Output the (x, y) coordinate of the center of the cell containing the given text.  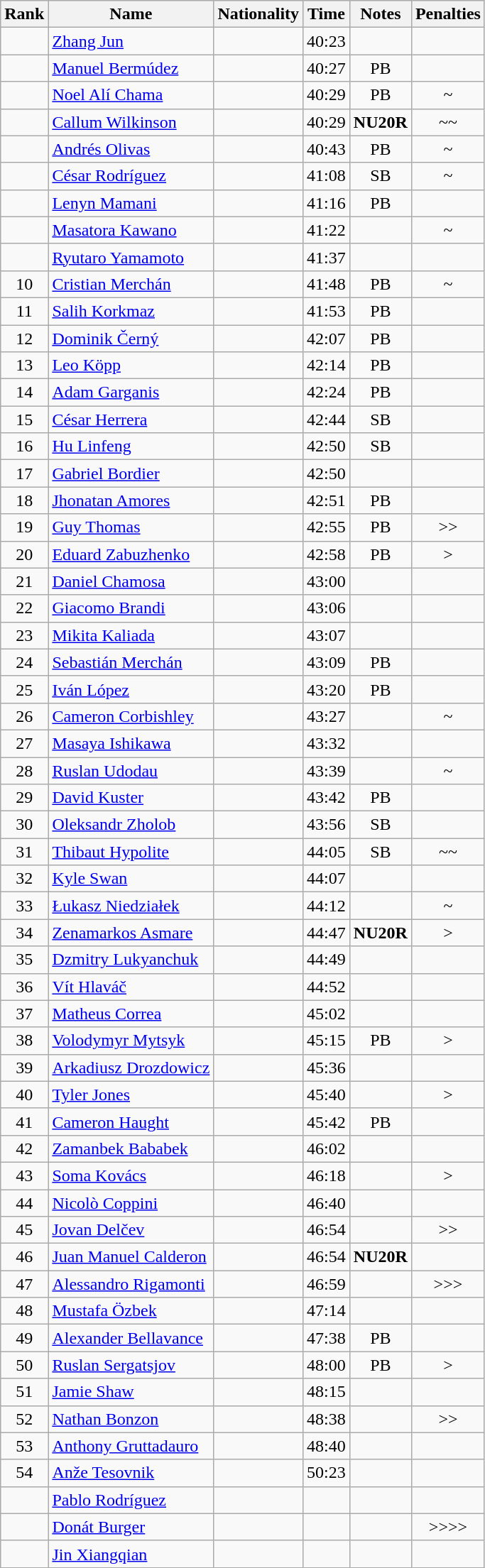
>>>> (447, 1527)
Arkadiusz Drozdowicz (131, 1068)
Tyler Jones (131, 1095)
Thibaut Hypolite (131, 852)
42 (24, 1148)
32 (24, 879)
17 (24, 473)
16 (24, 446)
21 (24, 581)
44 (24, 1203)
51 (24, 1392)
11 (24, 311)
41:16 (327, 203)
45:42 (327, 1122)
Rank (24, 14)
41:37 (327, 257)
Dzmitry Lukyanchuk (131, 960)
34 (24, 933)
41:22 (327, 230)
Time (327, 14)
Pablo Rodríguez (131, 1500)
Salih Korkmaz (131, 311)
Anthony Gruttadauro (131, 1446)
Daniel Chamosa (131, 581)
Iván López (131, 689)
26 (24, 716)
Noel Alí Chama (131, 95)
Notes (381, 14)
43:27 (327, 716)
Juan Manuel Calderon (131, 1257)
42:44 (327, 420)
42:58 (327, 554)
41:08 (327, 176)
45 (24, 1230)
38 (24, 1041)
Leo Köpp (131, 366)
42:55 (327, 527)
Jamie Shaw (131, 1392)
24 (24, 662)
47 (24, 1284)
43:09 (327, 662)
Oleksandr Zholob (131, 825)
Mustafa Özbek (131, 1311)
29 (24, 798)
45:02 (327, 1014)
Callum Wilkinson (131, 122)
Ruslan Udodau (131, 770)
42:07 (327, 339)
52 (24, 1419)
Alessandro Rigamonti (131, 1284)
>>> (447, 1284)
Dominik Černý (131, 339)
48:38 (327, 1419)
Guy Thomas (131, 527)
13 (24, 366)
44:49 (327, 960)
45:15 (327, 1041)
43:42 (327, 798)
Giacomo Brandi (131, 608)
41 (24, 1122)
44:52 (327, 987)
Volodymyr Mytsyk (131, 1041)
Lenyn Mamani (131, 203)
Alexander Bellavance (131, 1338)
Matheus Correa (131, 1014)
40:27 (327, 68)
Sebastián Merchán (131, 662)
54 (24, 1473)
47:38 (327, 1338)
44:05 (327, 852)
Zamanbek Bababek (131, 1148)
48 (24, 1311)
43:20 (327, 689)
50:23 (327, 1473)
Gabriel Bordier (131, 473)
49 (24, 1338)
César Rodríguez (131, 176)
40 (24, 1095)
53 (24, 1446)
Andrés Olivas (131, 149)
30 (24, 825)
Mikita Kaliada (131, 635)
45:40 (327, 1095)
Cristian Merchán (131, 284)
41:48 (327, 284)
45:36 (327, 1068)
Hu Linfeng (131, 446)
25 (24, 689)
Soma Kovács (131, 1175)
Jhonatan Amores (131, 500)
42:24 (327, 393)
43:07 (327, 635)
39 (24, 1068)
42:51 (327, 500)
46:59 (327, 1284)
35 (24, 960)
Penalties (447, 14)
44:47 (327, 933)
48:15 (327, 1392)
22 (24, 608)
42:14 (327, 366)
Ryutaro Yamamoto (131, 257)
43:06 (327, 608)
48:40 (327, 1446)
47:14 (327, 1311)
Masaya Ishikawa (131, 743)
Masatora Kawano (131, 230)
43:32 (327, 743)
40:43 (327, 149)
Nicolò Coppini (131, 1203)
19 (24, 527)
15 (24, 420)
Zhang Jun (131, 41)
Manuel Bermúdez (131, 68)
Cameron Corbishley (131, 716)
28 (24, 770)
46:18 (327, 1175)
Anže Tesovnik (131, 1473)
46:40 (327, 1203)
12 (24, 339)
Donát Burger (131, 1527)
41:53 (327, 311)
46:02 (327, 1148)
14 (24, 393)
23 (24, 635)
Zenamarkos Asmare (131, 933)
Cameron Haught (131, 1122)
44:07 (327, 879)
Adam Garganis (131, 393)
10 (24, 284)
43 (24, 1175)
Łukasz Niedziałek (131, 906)
43:39 (327, 770)
Kyle Swan (131, 879)
43:56 (327, 825)
Jovan Delčev (131, 1230)
31 (24, 852)
18 (24, 500)
David Kuster (131, 798)
48:00 (327, 1365)
43:00 (327, 581)
Ruslan Sergatsjov (131, 1365)
20 (24, 554)
Eduard Zabuzhenko (131, 554)
27 (24, 743)
Jin Xiangqian (131, 1554)
Name (131, 14)
33 (24, 906)
37 (24, 1014)
Vít Hlaváč (131, 987)
Nationality (258, 14)
46 (24, 1257)
44:12 (327, 906)
40:23 (327, 41)
Nathan Bonzon (131, 1419)
50 (24, 1365)
36 (24, 987)
César Herrera (131, 420)
